Determine the (X, Y) coordinate at the center of the cell enclosing the given text.  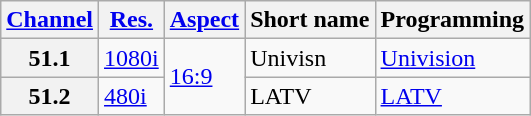
1080i (132, 58)
Short name (310, 20)
Univision (452, 58)
51.2 (50, 96)
Univisn (310, 58)
51.1 (50, 58)
Channel (50, 20)
Res. (132, 20)
Programming (452, 20)
16:9 (204, 77)
Aspect (204, 20)
480i (132, 96)
